Find where the given text appears and provide that cell's center as [X, Y] coordinate. 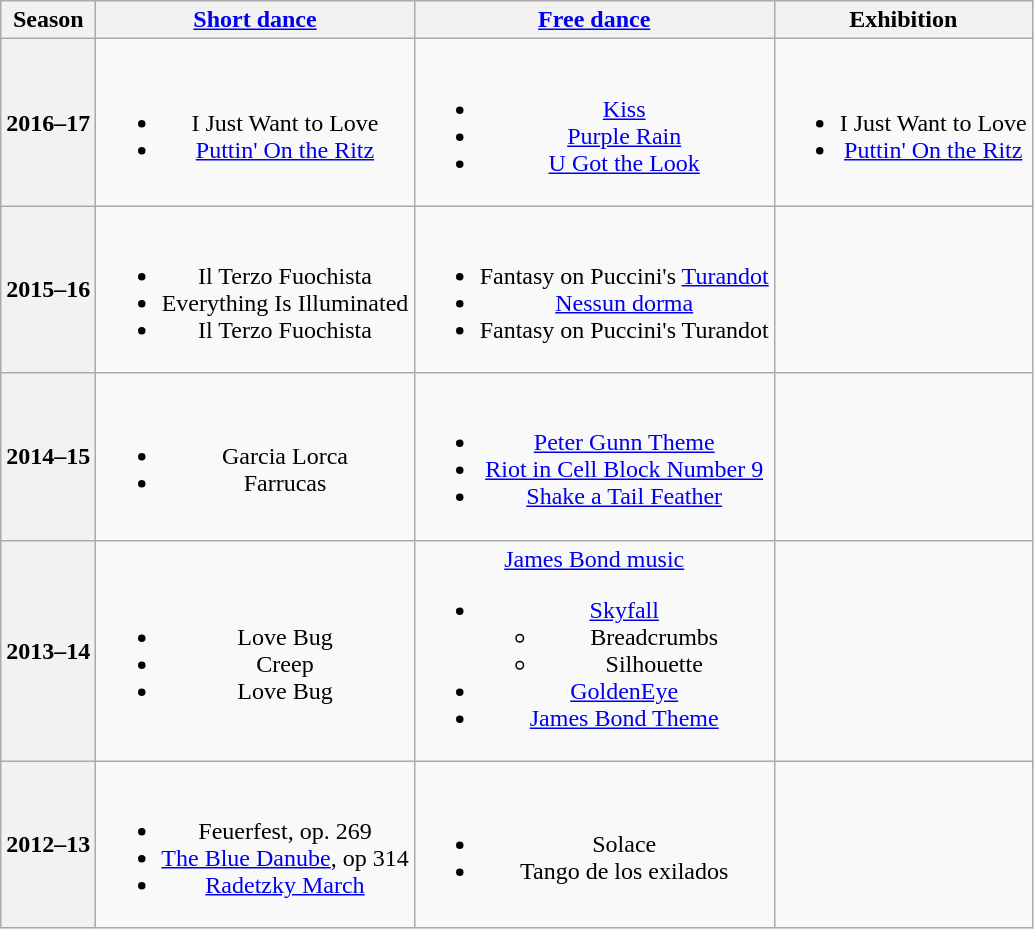
Peter Gunn Theme Riot in Cell Block Number 9 Shake a Tail Feather [594, 456]
2012–13 [48, 844]
Exhibition [903, 20]
James Bond musicSkyfall BreadcrumbsSilhouetteGoldenEye James Bond Theme [594, 650]
Feuerfest, op. 269 The Blue Danube, op 314 Radetzky March [255, 844]
Garcia LorcaFarrucas [255, 456]
Il Terzo Fuochista Everything Is Illuminated Il Terzo Fuochista [255, 290]
Fantasy on Puccini's Turandot Nessun dorma Fantasy on Puccini's Turandot [594, 290]
Solace Tango de los exilados [594, 844]
2016–17 [48, 122]
Kiss Purple Rain U Got the Look [594, 122]
2013–14 [48, 650]
2014–15 [48, 456]
Season [48, 20]
Short dance [255, 20]
2015–16 [48, 290]
Love Bug Creep Love Bug [255, 650]
Free dance [594, 20]
